Scan for the cell matching the given text and deliver its (X, Y) coordinate at center. 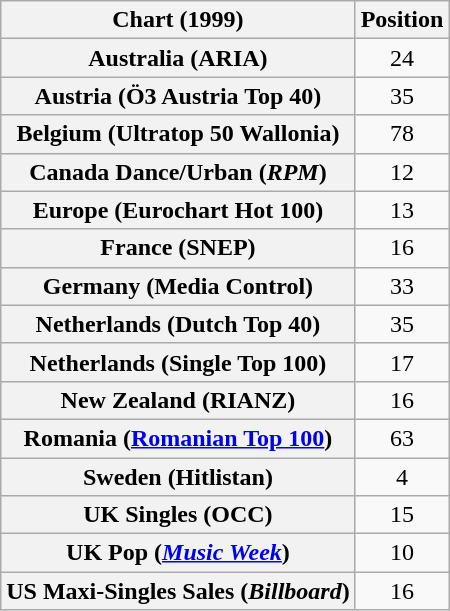
Position (402, 20)
4 (402, 477)
New Zealand (RIANZ) (178, 400)
10 (402, 553)
Netherlands (Dutch Top 40) (178, 324)
Canada Dance/Urban (RPM) (178, 172)
UK Singles (OCC) (178, 515)
Europe (Eurochart Hot 100) (178, 210)
UK Pop (Music Week) (178, 553)
Romania (Romanian Top 100) (178, 438)
Netherlands (Single Top 100) (178, 362)
Australia (ARIA) (178, 58)
France (SNEP) (178, 248)
12 (402, 172)
63 (402, 438)
US Maxi-Singles Sales (Billboard) (178, 591)
Belgium (Ultratop 50 Wallonia) (178, 134)
Chart (1999) (178, 20)
Germany (Media Control) (178, 286)
33 (402, 286)
24 (402, 58)
15 (402, 515)
Sweden (Hitlistan) (178, 477)
17 (402, 362)
Austria (Ö3 Austria Top 40) (178, 96)
13 (402, 210)
78 (402, 134)
